From the cell containing the given text, extract its center point as [X, Y] coordinate. 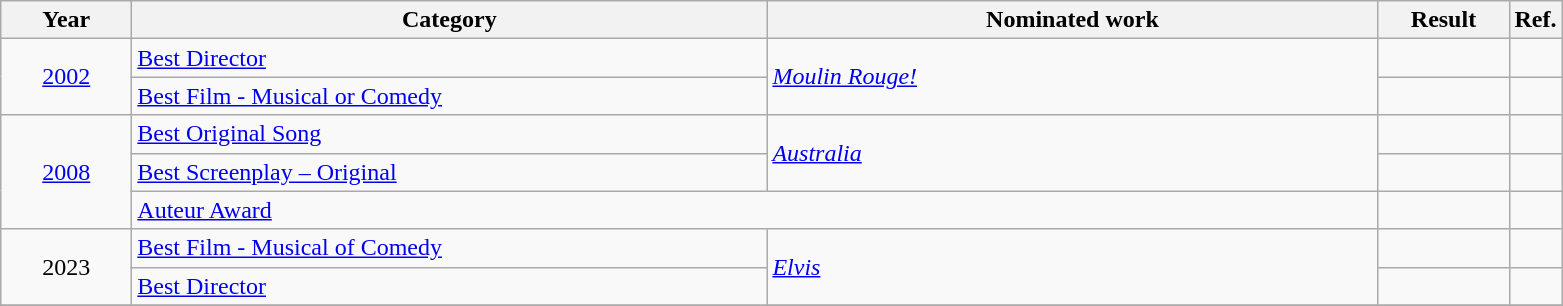
Best Film - Musical of Comedy [450, 248]
Ref. [1536, 20]
Category [450, 20]
Elvis [1072, 267]
Year [66, 20]
2023 [66, 267]
Best Original Song [450, 134]
Result [1444, 20]
Auteur Award [755, 210]
Best Film - Musical or Comedy [450, 96]
2008 [66, 172]
Best Screenplay – Original [450, 172]
Australia [1072, 153]
Moulin Rouge! [1072, 77]
Nominated work [1072, 20]
2002 [66, 77]
